For the text-containing cell, return its midpoint in (x, y) coordinate format. 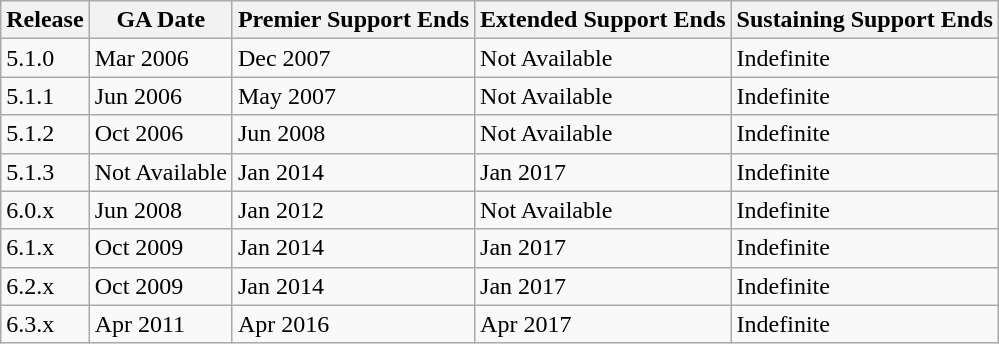
6.0.x (45, 210)
Oct 2006 (160, 134)
Dec 2007 (353, 58)
5.1.2 (45, 134)
5.1.3 (45, 172)
Apr 2011 (160, 324)
GA Date (160, 20)
6.3.x (45, 324)
5.1.0 (45, 58)
Jan 2012 (353, 210)
Apr 2016 (353, 324)
5.1.1 (45, 96)
Jun 2006 (160, 96)
6.2.x (45, 286)
Sustaining Support Ends (864, 20)
Apr 2017 (603, 324)
Mar 2006 (160, 58)
Release (45, 20)
May 2007 (353, 96)
Extended Support Ends (603, 20)
6.1.x (45, 248)
Premier Support Ends (353, 20)
